Find where the given text appears and provide that cell's center as [x, y] coordinate. 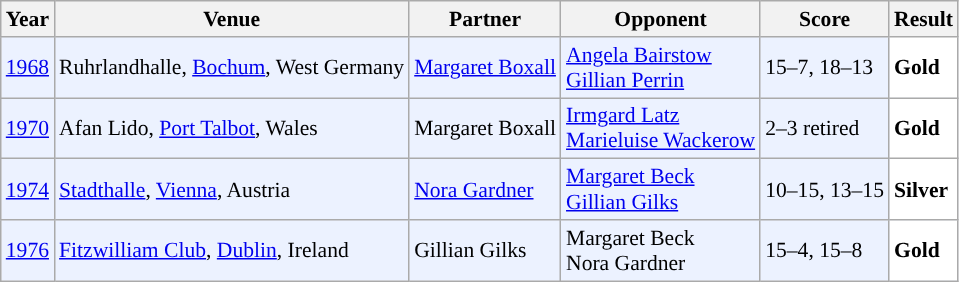
15–7, 18–13 [824, 68]
Year [28, 19]
Afan Lido, Port Talbot, Wales [232, 128]
Margaret Beck Nora Gardner [660, 250]
Score [824, 19]
1970 [28, 128]
Opponent [660, 19]
Angela Bairstow Gillian Perrin [660, 68]
Ruhrlandhalle, Bochum, West Germany [232, 68]
Margaret Beck Gillian Gilks [660, 190]
Irmgard Latz Marieluise Wackerow [660, 128]
Partner [485, 19]
15–4, 15–8 [824, 250]
1976 [28, 250]
Venue [232, 19]
Fitzwilliam Club, Dublin, Ireland [232, 250]
Silver [924, 190]
2–3 retired [824, 128]
10–15, 13–15 [824, 190]
Result [924, 19]
1968 [28, 68]
Stadthalle, Vienna, Austria [232, 190]
Nora Gardner [485, 190]
1974 [28, 190]
Gillian Gilks [485, 250]
